Pinpoint the cell where the given text exists, returning its (x, y) midpoint coordinate. 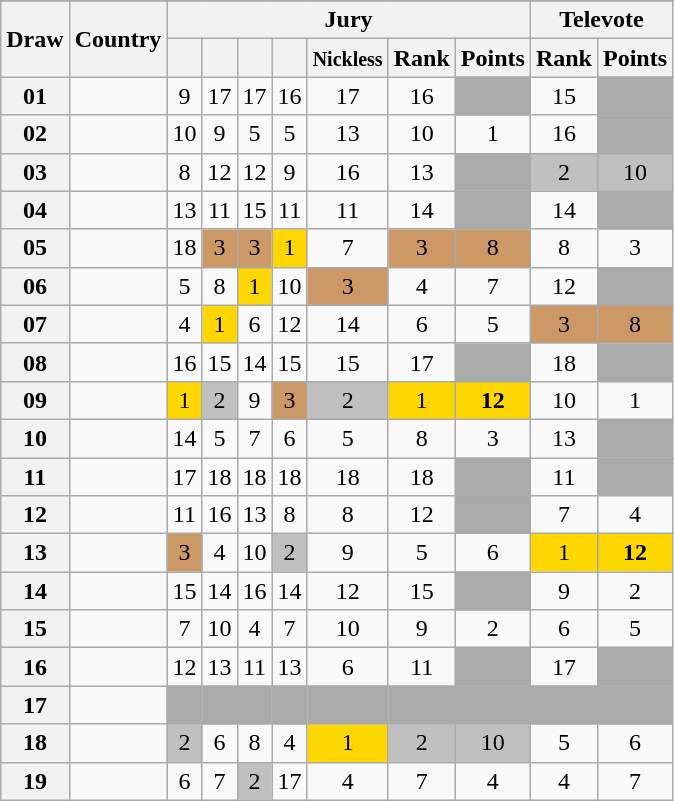
Nickless (348, 58)
01 (35, 96)
05 (35, 248)
19 (35, 781)
07 (35, 324)
04 (35, 210)
Jury (348, 20)
09 (35, 400)
08 (35, 362)
Televote (601, 20)
06 (35, 286)
Draw (35, 39)
02 (35, 134)
Country (118, 39)
03 (35, 172)
